Capture the cell that displays the provided text and extract its [X, Y] central coordinate. 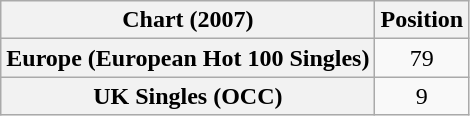
79 [422, 58]
Position [422, 20]
Europe (European Hot 100 Singles) [188, 58]
Chart (2007) [188, 20]
UK Singles (OCC) [188, 96]
9 [422, 96]
